Provide the (x, y) coordinate of the cell's center where the given text is located.  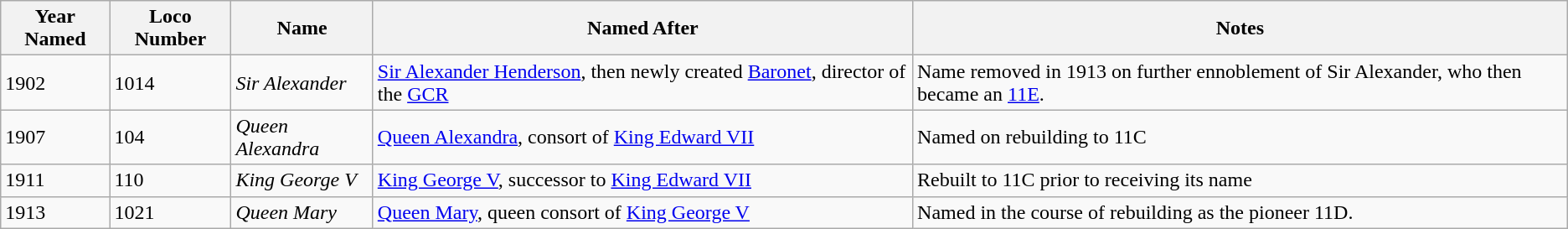
Named After (642, 29)
King George V, successor to King Edward VII (642, 180)
1913 (55, 212)
Loco Number (171, 29)
1911 (55, 180)
1907 (55, 138)
1014 (171, 82)
King George V (302, 180)
Year Named (55, 29)
104 (171, 138)
Queen Mary, queen consort of King George V (642, 212)
Sir Alexander (302, 82)
Name removed in 1913 on further ennoblement of Sir Alexander, who then became an 11E. (1240, 82)
Sir Alexander Henderson, then newly created Baronet, director of the GCR (642, 82)
Notes (1240, 29)
110 (171, 180)
Named on rebuilding to 11C (1240, 138)
1021 (171, 212)
1902 (55, 82)
Name (302, 29)
Named in the course of rebuilding as the pioneer 11D. (1240, 212)
Queen Mary (302, 212)
Queen Alexandra (302, 138)
Queen Alexandra, consort of King Edward VII (642, 138)
Rebuilt to 11C prior to receiving its name (1240, 180)
